Scan for the cell matching the given text and deliver its [X, Y] coordinate at center. 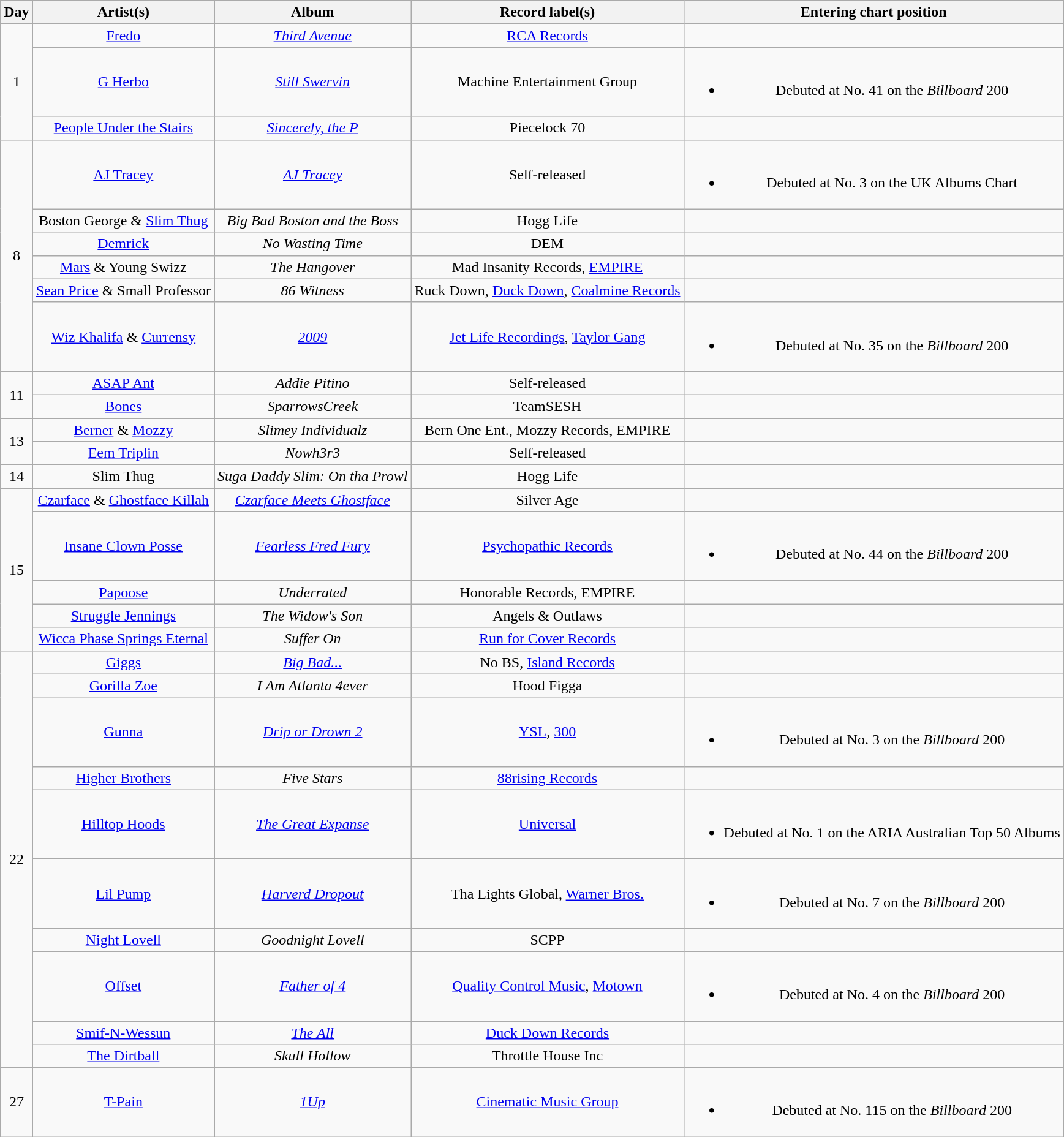
Smif-N-Wessun [123, 1032]
SparrowsCreek [312, 406]
Debuted at No. 1 on the ARIA Australian Top 50 Albums [873, 825]
Jet Life Recordings, Taylor Gang [548, 337]
14 [17, 477]
Berner & Mozzy [123, 429]
Still Swervin [312, 82]
Machine Entertainment Group [548, 82]
Hood Figga [548, 686]
Suffer On [312, 639]
TeamSESH [548, 406]
SCPP [548, 940]
Sincerely, the P [312, 128]
Goodnight Lovell [312, 940]
The Dirtball [123, 1056]
Bern One Ent., Mozzy Records, EMPIRE [548, 429]
Debuted at No. 115 on the Billboard 200 [873, 1103]
86 Witness [312, 290]
22 [17, 859]
11 [17, 395]
RCA Records [548, 36]
88rising Records [548, 778]
Boston George & Slim Thug [123, 221]
Nowh3r3 [312, 453]
DEM [548, 244]
Hilltop Hoods [123, 825]
T-Pain [123, 1103]
The Hangover [312, 267]
Tha Lights Global, Warner Bros. [548, 893]
Day [17, 12]
Slimey Individualz [312, 429]
Father of 4 [312, 986]
Gorilla Zoe [123, 686]
Papoose [123, 592]
Angels & Outlaws [548, 616]
13 [17, 441]
Gunna [123, 731]
Big Bad Boston and the Boss [312, 221]
People Under the Stairs [123, 128]
Sean Price & Small Professor [123, 290]
1 [17, 82]
Big Bad... [312, 662]
Record label(s) [548, 12]
Debuted at No. 7 on the Billboard 200 [873, 893]
Addie Pitino [312, 383]
I Am Atlanta 4ever [312, 686]
Throttle House Inc [548, 1056]
Ruck Down, Duck Down, Coalmine Records [548, 290]
The Great Expanse [312, 825]
Insane Clown Posse [123, 546]
Fredo [123, 36]
Piecelock 70 [548, 128]
Underrated [312, 592]
Debuted at No. 35 on the Billboard 200 [873, 337]
Run for Cover Records [548, 639]
Eem Triplin [123, 453]
15 [17, 570]
No Wasting Time [312, 244]
Night Lovell [123, 940]
Czarface Meets Ghostface [312, 500]
Album [312, 12]
8 [17, 255]
No BS, Island Records [548, 662]
Skull Hollow [312, 1056]
Fearless Fred Fury [312, 546]
Bones [123, 406]
Giggs [123, 662]
Czarface & Ghostface Killah [123, 500]
Lil Pump [123, 893]
27 [17, 1103]
Harverd Dropout [312, 893]
Struggle Jennings [123, 616]
Quality Control Music, Motown [548, 986]
2009 [312, 337]
The All [312, 1032]
Higher Brothers [123, 778]
Suga Daddy Slim: On tha Prowl [312, 477]
Mars & Young Swizz [123, 267]
Cinematic Music Group [548, 1103]
Debuted at No. 41 on the Billboard 200 [873, 82]
Debuted at No. 44 on the Billboard 200 [873, 546]
ASAP Ant [123, 383]
Duck Down Records [548, 1032]
Mad Insanity Records, EMPIRE [548, 267]
Entering chart position [873, 12]
Drip or Drown 2 [312, 731]
Artist(s) [123, 12]
Demrick [123, 244]
Offset [123, 986]
Five Stars [312, 778]
Debuted at No. 3 on the UK Albums Chart [873, 174]
Wiz Khalifa & Currensy [123, 337]
The Widow's Son [312, 616]
Debuted at No. 3 on the Billboard 200 [873, 731]
Slim Thug [123, 477]
YSL, 300 [548, 731]
Honorable Records, EMPIRE [548, 592]
Third Avenue [312, 36]
Psychopathic Records [548, 546]
Debuted at No. 4 on the Billboard 200 [873, 986]
Wicca Phase Springs Eternal [123, 639]
1Up [312, 1103]
Silver Age [548, 500]
G Herbo [123, 82]
Universal [548, 825]
